From the cell containing the given text, extract its center point as [x, y] coordinate. 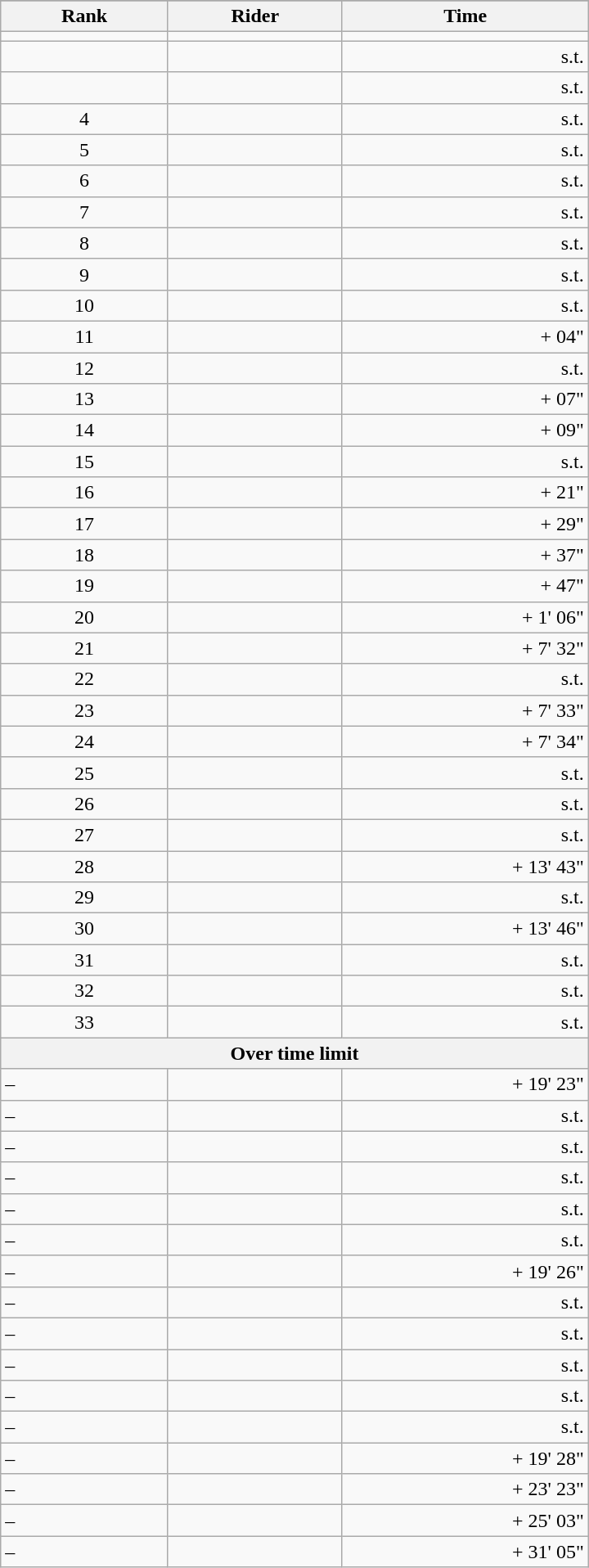
27 [85, 835]
+ 29" [465, 524]
19 [85, 586]
7 [85, 212]
14 [85, 430]
+ 1' 06" [465, 617]
32 [85, 991]
+ 13' 43" [465, 867]
25 [85, 773]
6 [85, 181]
+ 19' 26" [465, 1271]
+ 21" [465, 493]
18 [85, 555]
+ 04" [465, 336]
31 [85, 960]
17 [85, 524]
23 [85, 710]
Rider [255, 16]
+ 09" [465, 430]
28 [85, 867]
+ 7' 33" [465, 710]
10 [85, 305]
8 [85, 243]
33 [85, 1022]
+ 7' 32" [465, 648]
Time [465, 16]
16 [85, 493]
12 [85, 367]
+ 37" [465, 555]
29 [85, 898]
+ 47" [465, 586]
4 [85, 119]
13 [85, 399]
24 [85, 741]
15 [85, 462]
+ 7' 34" [465, 741]
+ 19' 28" [465, 1458]
+ 31' 05" [465, 1552]
30 [85, 929]
22 [85, 679]
+ 25' 03" [465, 1521]
Over time limit [294, 1053]
+ 23' 23" [465, 1489]
+ 07" [465, 399]
11 [85, 336]
20 [85, 617]
21 [85, 648]
+ 13' 46" [465, 929]
5 [85, 150]
9 [85, 274]
26 [85, 804]
+ 19' 23" [465, 1084]
Rank [85, 16]
